Capture the cell that displays the provided text and extract its [x, y] central coordinate. 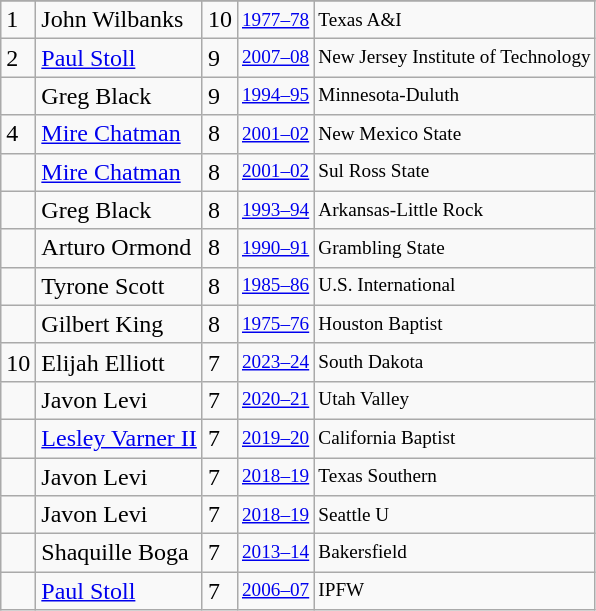
Texas A&I [454, 20]
Minnesota-Duluth [454, 96]
1977–78 [275, 20]
1993–94 [275, 210]
2013–14 [275, 553]
New Mexico State [454, 134]
1 [18, 20]
Arkansas-Little Rock [454, 210]
Shaquille Boga [120, 553]
New Jersey Institute of Technology [454, 58]
Utah Valley [454, 400]
1985–86 [275, 286]
2023–24 [275, 362]
2020–21 [275, 400]
Elijah Elliott [120, 362]
Grambling State [454, 248]
2 [18, 58]
IPFW [454, 591]
2007–08 [275, 58]
Houston Baptist [454, 324]
4 [18, 134]
1994–95 [275, 96]
1975–76 [275, 324]
Sul Ross State [454, 172]
John Wilbanks [120, 20]
U.S. International [454, 286]
Seattle U [454, 515]
1990–91 [275, 248]
Bakersfield [454, 553]
South Dakota [454, 362]
Gilbert King [120, 324]
California Baptist [454, 438]
2019–20 [275, 438]
2006–07 [275, 591]
Tyrone Scott [120, 286]
Arturo Ormond [120, 248]
Texas Southern [454, 477]
Lesley Varner II [120, 438]
